From the cell containing the given text, extract its center point as (x, y) coordinate. 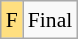
Final (50, 20)
F (12, 20)
